Search for the cell housing the specified text and yield its (x, y) center coordinate. 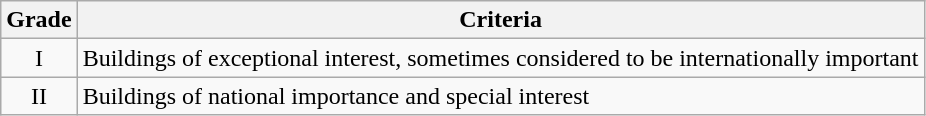
I (39, 58)
Grade (39, 20)
Buildings of exceptional interest, sometimes considered to be internationally important (500, 58)
II (39, 96)
Buildings of national importance and special interest (500, 96)
Criteria (500, 20)
